Determine the (x, y) coordinate at the center of the cell enclosing the given text.  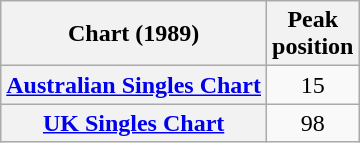
UK Singles Chart (134, 123)
Chart (1989) (134, 34)
98 (313, 123)
Peakposition (313, 34)
Australian Singles Chart (134, 85)
15 (313, 85)
